Output the [x, y] coordinate of the center of the cell containing the given text.  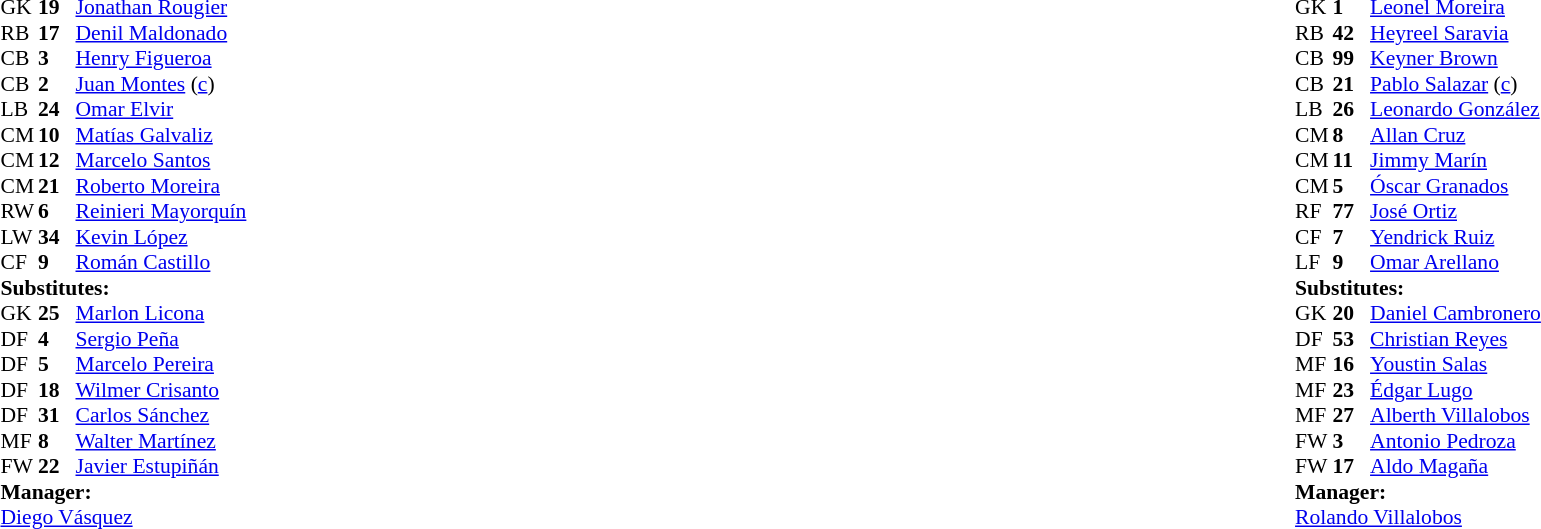
10 [57, 135]
Denil Maldonado [162, 33]
Édgar Lugo [1456, 390]
Antonio Pedroza [1456, 441]
Youstin Salas [1456, 365]
Sergio Peña [162, 339]
Yendrick Ruiz [1456, 237]
7 [1352, 237]
34 [57, 237]
Roberto Moreira [162, 186]
Christian Reyes [1456, 339]
Walter Martínez [162, 441]
Juan Montes (c) [162, 84]
Pablo Salazar (c) [1456, 84]
31 [57, 415]
2 [57, 84]
Carlos Sánchez [162, 415]
Henry Figueroa [162, 59]
25 [57, 313]
22 [57, 467]
53 [1352, 339]
23 [1352, 390]
José Ortiz [1456, 211]
Leonardo González [1456, 109]
16 [1352, 365]
Keyner Brown [1456, 59]
Allan Cruz [1456, 135]
Kevin López [162, 237]
42 [1352, 33]
Jimmy Marín [1456, 161]
4 [57, 339]
Wilmer Crisanto [162, 390]
RF [1314, 211]
Heyreel Saravia [1456, 33]
Marcelo Pereira [162, 365]
26 [1352, 109]
Román Castillo [162, 263]
Daniel Cambronero [1456, 313]
Omar Arellano [1456, 263]
11 [1352, 161]
RW [19, 211]
Omar Elvir [162, 109]
Javier Estupiñán [162, 467]
12 [57, 161]
Reinieri Mayorquín [162, 211]
Alberth Villalobos [1456, 415]
Marlon Licona [162, 313]
77 [1352, 211]
18 [57, 390]
Óscar Granados [1456, 186]
Matías Galvaliz [162, 135]
27 [1352, 415]
6 [57, 211]
Marcelo Santos [162, 161]
24 [57, 109]
99 [1352, 59]
LF [1314, 263]
LW [19, 237]
20 [1352, 313]
Aldo Magaña [1456, 467]
